Search for the cell housing the specified text and yield its (X, Y) center coordinate. 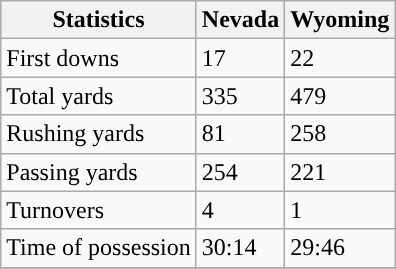
479 (340, 96)
Passing yards (99, 172)
81 (240, 134)
4 (240, 210)
22 (340, 58)
221 (340, 172)
Time of possession (99, 248)
First downs (99, 58)
258 (340, 134)
1 (340, 210)
Wyoming (340, 20)
29:46 (340, 248)
Nevada (240, 20)
17 (240, 58)
Turnovers (99, 210)
254 (240, 172)
335 (240, 96)
Rushing yards (99, 134)
Statistics (99, 20)
Total yards (99, 96)
30:14 (240, 248)
